Find where the given text appears and provide that cell's center as (X, Y) coordinate. 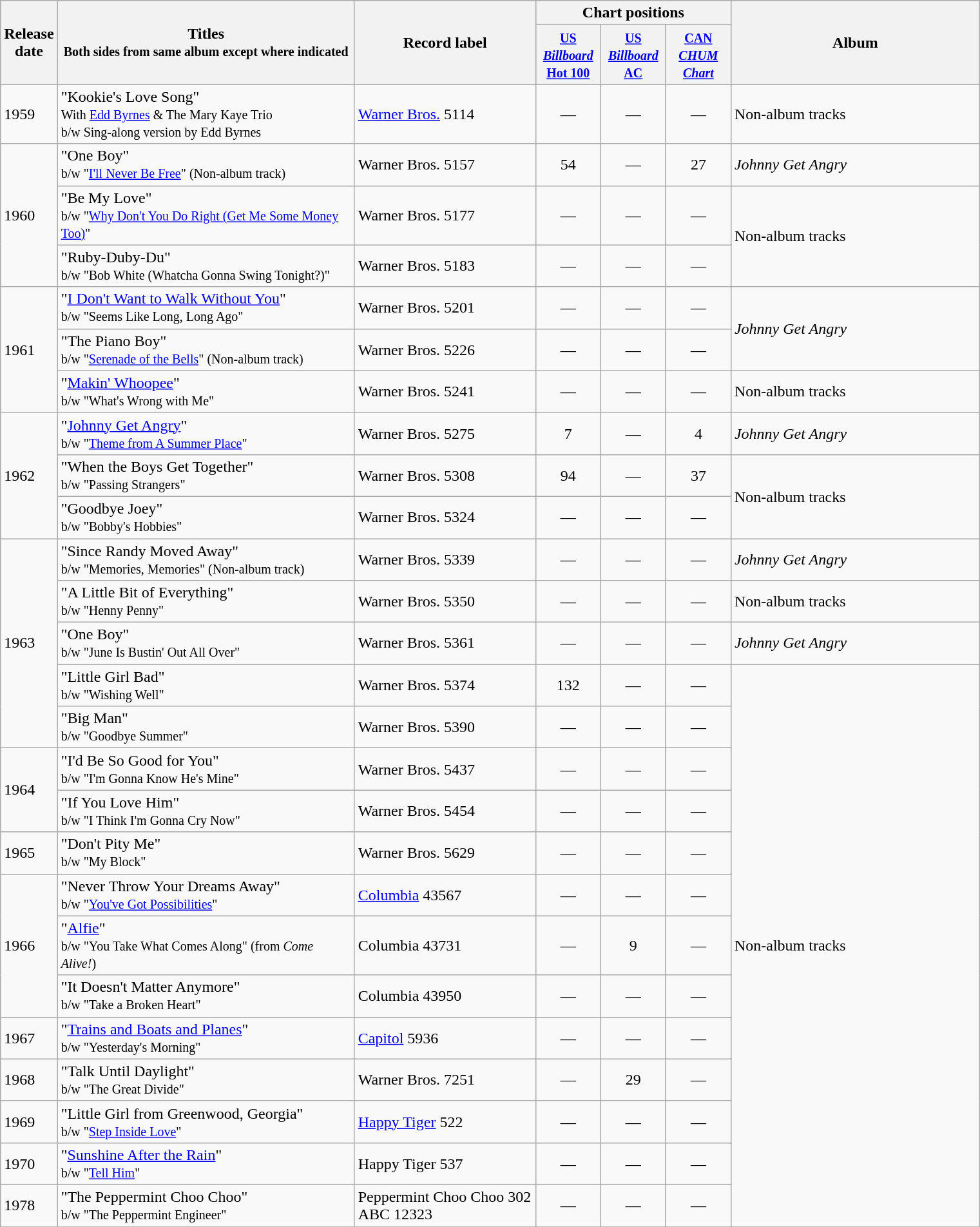
"If You Love Him"b/w "I Think I'm Gonna Cry Now" (206, 811)
1970 (29, 1164)
TitlesBoth sides from same album except where indicated (206, 43)
Release date (29, 43)
"Since Randy Moved Away"b/w "Memories, Memories" (Non-album track) (206, 559)
Warner Bros. 5177 (445, 215)
"Trains and Boats and Planes"b/w "Yesterday's Morning" (206, 1038)
"It Doesn't Matter Anymore"b/w "Take a Broken Heart" (206, 996)
Warner Bros. 7251 (445, 1080)
Warner Bros. 5183 (445, 266)
Peppermint Choo Choo 302ABC 12323 (445, 1205)
Warner Bros. 5339 (445, 559)
"I'd Be So Good for You"b/w "I'm Gonna Know He's Mine" (206, 769)
1968 (29, 1080)
27 (698, 165)
4 (698, 433)
Happy Tiger 522 (445, 1121)
"When the Boys Get Together"b/w "Passing Strangers" (206, 476)
Warner Bros. 5275 (445, 433)
1964 (29, 790)
"Alfie"b/w "You Take What Comes Along" (from Come Alive!) (206, 945)
Warner Bros. 5374 (445, 686)
Chart positions (633, 13)
1969 (29, 1121)
Warner Bros. 5437 (445, 769)
"The Piano Boy"b/w "Serenade of the Bells" (Non-album track) (206, 349)
1962 (29, 476)
Warner Bros. 5308 (445, 476)
Warner Bros. 5226 (445, 349)
1965 (29, 853)
"Ruby-Duby-Du"b/w "Bob White (Whatcha Gonna Swing Tonight?)" (206, 266)
"A Little Bit of Everything"b/w "Henny Penny" (206, 602)
"Johnny Get Angry"b/w "Theme from A Summer Place" (206, 433)
"Little Girl from Greenwood, Georgia"b/w "Step Inside Love" (206, 1121)
"The Peppermint Choo Choo"b/w "The Peppermint Engineer" (206, 1205)
"One Boy"b/w "I'll Never Be Free" (Non-album track) (206, 165)
Warner Bros. 5114 (445, 114)
29 (633, 1080)
"One Boy"b/w "June Is Bustin' Out All Over" (206, 643)
94 (568, 476)
Warner Bros. 5241 (445, 392)
54 (568, 165)
1959 (29, 114)
9 (633, 945)
"Makin' Whoopee"b/w "What's Wrong with Me" (206, 392)
1967 (29, 1038)
Capitol 5936 (445, 1038)
Album (855, 43)
Columbia 43950 (445, 996)
Warner Bros. 5629 (445, 853)
Warner Bros. 5201 (445, 308)
Warner Bros. 5324 (445, 517)
"Kookie's Love Song"With Edd Byrnes & The Mary Kaye Triob/w Sing-along version by Edd Byrnes (206, 114)
"Sunshine After the Rain"b/w "Tell Him" (206, 1164)
1966 (29, 945)
"Never Throw Your Dreams Away"b/w "You've Got Possibilities" (206, 894)
1961 (29, 349)
"Goodbye Joey"b/w "Bobby's Hobbies" (206, 517)
7 (568, 433)
Warner Bros. 5454 (445, 811)
"I Don't Want to Walk Without You"b/w "Seems Like Long, Long Ago" (206, 308)
1963 (29, 643)
1960 (29, 215)
Record label (445, 43)
Warner Bros. 5390 (445, 727)
37 (698, 476)
1978 (29, 1205)
"Big Man"b/w "Goodbye Summer" (206, 727)
Happy Tiger 537 (445, 1164)
132 (568, 686)
Columbia 43567 (445, 894)
Columbia 43731 (445, 945)
USBillboard Hot 100 (568, 55)
"Don't Pity Me"b/w "My Block" (206, 853)
"Talk Until Daylight"b/w "The Great Divide" (206, 1080)
Warner Bros. 5350 (445, 602)
Warner Bros. 5157 (445, 165)
USBillboard AC (633, 55)
"Be My Love"b/w "Why Don't You Do Right (Get Me Some Money Too)" (206, 215)
CANCHUM Chart (698, 55)
"Little Girl Bad"b/w "Wishing Well" (206, 686)
Warner Bros. 5361 (445, 643)
